Find where the given text appears and provide that cell's center as [X, Y] coordinate. 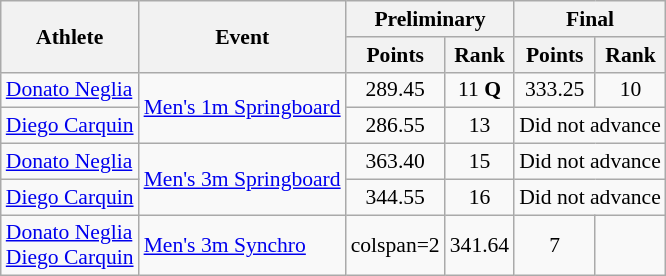
15 [480, 162]
289.45 [396, 90]
Men's 1m Springboard [242, 108]
13 [480, 126]
11 Q [480, 90]
Preliminary [430, 19]
colspan=2 [396, 246]
333.25 [554, 90]
Final [590, 19]
10 [630, 90]
Event [242, 36]
16 [480, 197]
363.40 [396, 162]
7 [554, 246]
341.64 [480, 246]
344.55 [396, 197]
Athlete [70, 36]
Men's 3m Synchro [242, 246]
Donato NegliaDiego Carquin [70, 246]
286.55 [396, 126]
Men's 3m Springboard [242, 180]
